Search for the cell housing the specified text and yield its (X, Y) center coordinate. 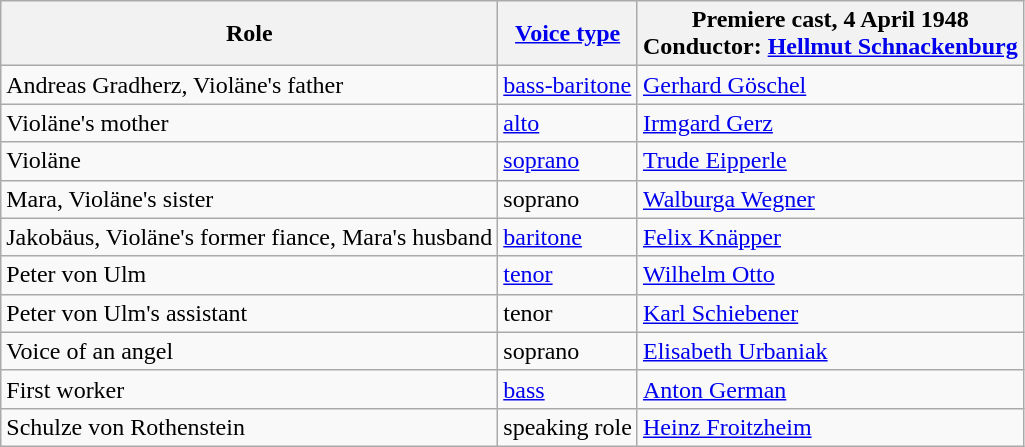
Schulze von Rothenstein (250, 427)
Elisabeth Urbaniak (830, 351)
bass-baritone (568, 85)
Violäne (250, 161)
Gerhard Göschel (830, 85)
Jakobäus, Violäne's former fiance, Mara's husband (250, 237)
Peter von Ulm's assistant (250, 313)
bass (568, 389)
Mara, Violäne's sister (250, 199)
Violäne's mother (250, 123)
Walburga Wegner (830, 199)
Felix Knäpper (830, 237)
Heinz Froitzheim (830, 427)
Trude Eipperle (830, 161)
Voice type (568, 34)
Andreas Gradherz, Violäne's father (250, 85)
Karl Schiebener (830, 313)
Peter von Ulm (250, 275)
First worker (250, 389)
baritone (568, 237)
Anton German (830, 389)
Premiere cast, 4 April 1948Conductor: Hellmut Schnackenburg (830, 34)
Role (250, 34)
Wilhelm Otto (830, 275)
speaking role (568, 427)
Voice of an angel (250, 351)
Irmgard Gerz (830, 123)
alto (568, 123)
